Pinpoint the cell where the given text exists, returning its (X, Y) midpoint coordinate. 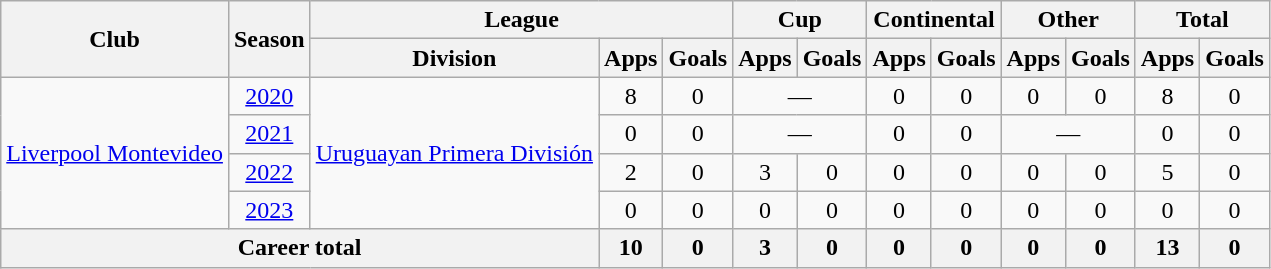
League (522, 20)
2020 (269, 96)
2 (631, 172)
5 (1167, 172)
Uruguayan Primera División (454, 153)
Liverpool Montevideo (115, 153)
Total (1202, 20)
2021 (269, 134)
Division (454, 58)
Club (115, 39)
Other (1068, 20)
Career total (300, 248)
Season (269, 39)
10 (631, 248)
2022 (269, 172)
13 (1167, 248)
Cup (800, 20)
2023 (269, 210)
Continental (934, 20)
